Identify which cell holds the provided text, then report its (X, Y) central coordinate. 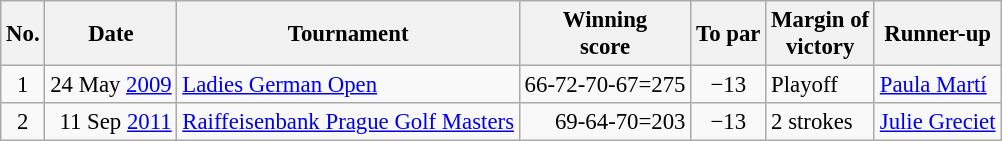
Ladies German Open (348, 85)
Tournament (348, 34)
2 strokes (820, 122)
To par (728, 34)
11 Sep 2011 (111, 122)
1 (23, 85)
Julie Greciet (937, 122)
Margin ofvictory (820, 34)
Date (111, 34)
Winningscore (605, 34)
Paula Martí (937, 85)
69-64-70=203 (605, 122)
Raiffeisenbank Prague Golf Masters (348, 122)
Playoff (820, 85)
2 (23, 122)
66-72-70-67=275 (605, 85)
24 May 2009 (111, 85)
No. (23, 34)
Runner-up (937, 34)
